Return [x, y] of the center of cell containing provided text 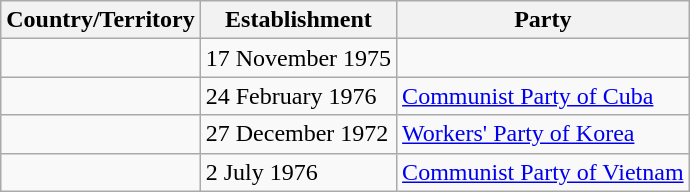
24 February 1976 [298, 96]
Party [543, 20]
27 December 1972 [298, 134]
Country/Territory [100, 20]
Communist Party of Cuba [543, 96]
2 July 1976 [298, 172]
Establishment [298, 20]
17 November 1975 [298, 58]
Workers' Party of Korea [543, 134]
Communist Party of Vietnam [543, 172]
